Find where the given text appears and provide that cell's center as [X, Y] coordinate. 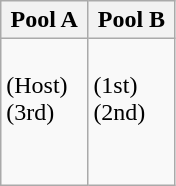
(1st) (2nd) [132, 112]
Pool A [44, 20]
Pool B [132, 20]
(Host) (3rd) [44, 112]
